Scan for the cell matching the given text and deliver its (X, Y) coordinate at center. 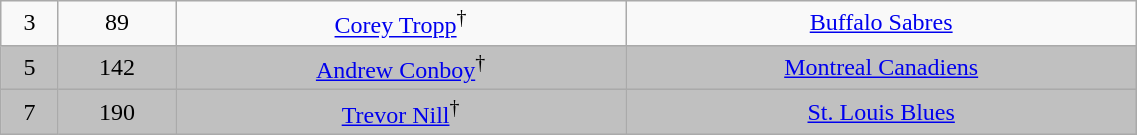
Andrew Conboy† (401, 68)
Corey Tropp† (401, 24)
5 (30, 68)
190 (116, 112)
7 (30, 112)
St. Louis Blues (882, 112)
Trevor Nill† (401, 112)
142 (116, 68)
Buffalo Sabres (882, 24)
3 (30, 24)
89 (116, 24)
Montreal Canadiens (882, 68)
